For the text-containing cell, return its midpoint in [x, y] coordinate format. 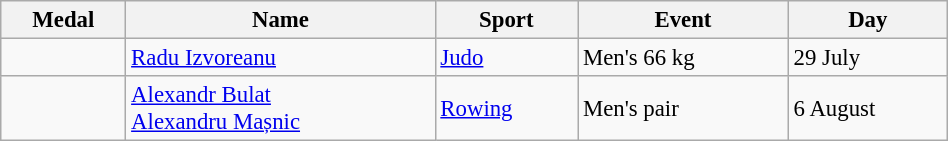
6 August [868, 108]
Name [280, 20]
Radu Izvoreanu [280, 58]
Men's 66 kg [684, 58]
Men's pair [684, 108]
Day [868, 20]
Sport [506, 20]
29 July [868, 58]
Medal [64, 20]
Judo [506, 58]
Rowing [506, 108]
Event [684, 20]
Alexandr BulatAlexandru Mașnic [280, 108]
